Extract the (x, y) coordinate from the center of the cell holding the provided text.  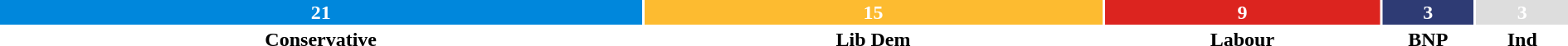
15 (873, 12)
21 (320, 12)
9 (1243, 12)
